Provide the (X, Y) coordinate of the cell's center where the given text is located.  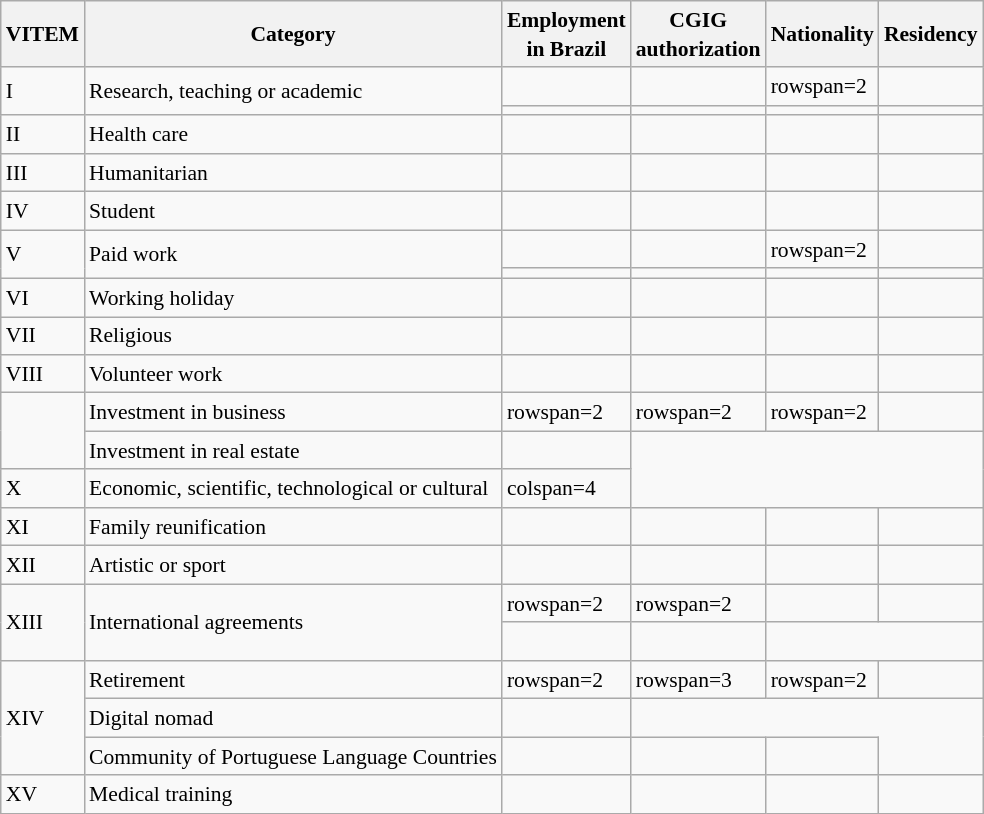
rowspan=3 (698, 680)
XV (42, 794)
CGIGauthorization (698, 34)
Student (293, 211)
Family reunification (293, 527)
VITEM (42, 34)
III (42, 173)
Research, teaching or academic (293, 91)
XI (42, 527)
colspan=4 (566, 489)
Medical training (293, 794)
Investment in business (293, 412)
XIII (42, 622)
Health care (293, 135)
XII (42, 565)
Investment in real estate (293, 451)
II (42, 135)
Nationality (822, 34)
XIV (42, 718)
Religious (293, 336)
Retirement (293, 680)
Category (293, 34)
Humanitarian (293, 173)
VII (42, 336)
Artistic or sport (293, 565)
Community of Portuguese Language Countries (293, 756)
VIII (42, 374)
Paid work (293, 254)
Working holiday (293, 298)
Volunteer work (293, 374)
Digital nomad (293, 718)
VI (42, 298)
Residency (931, 34)
V (42, 254)
Economic, scientific, technological or cultural (293, 489)
IV (42, 211)
I (42, 91)
X (42, 489)
International agreements (293, 622)
Employmentin Brazil (566, 34)
